Pinpoint the cell where the given text exists, returning its (x, y) midpoint coordinate. 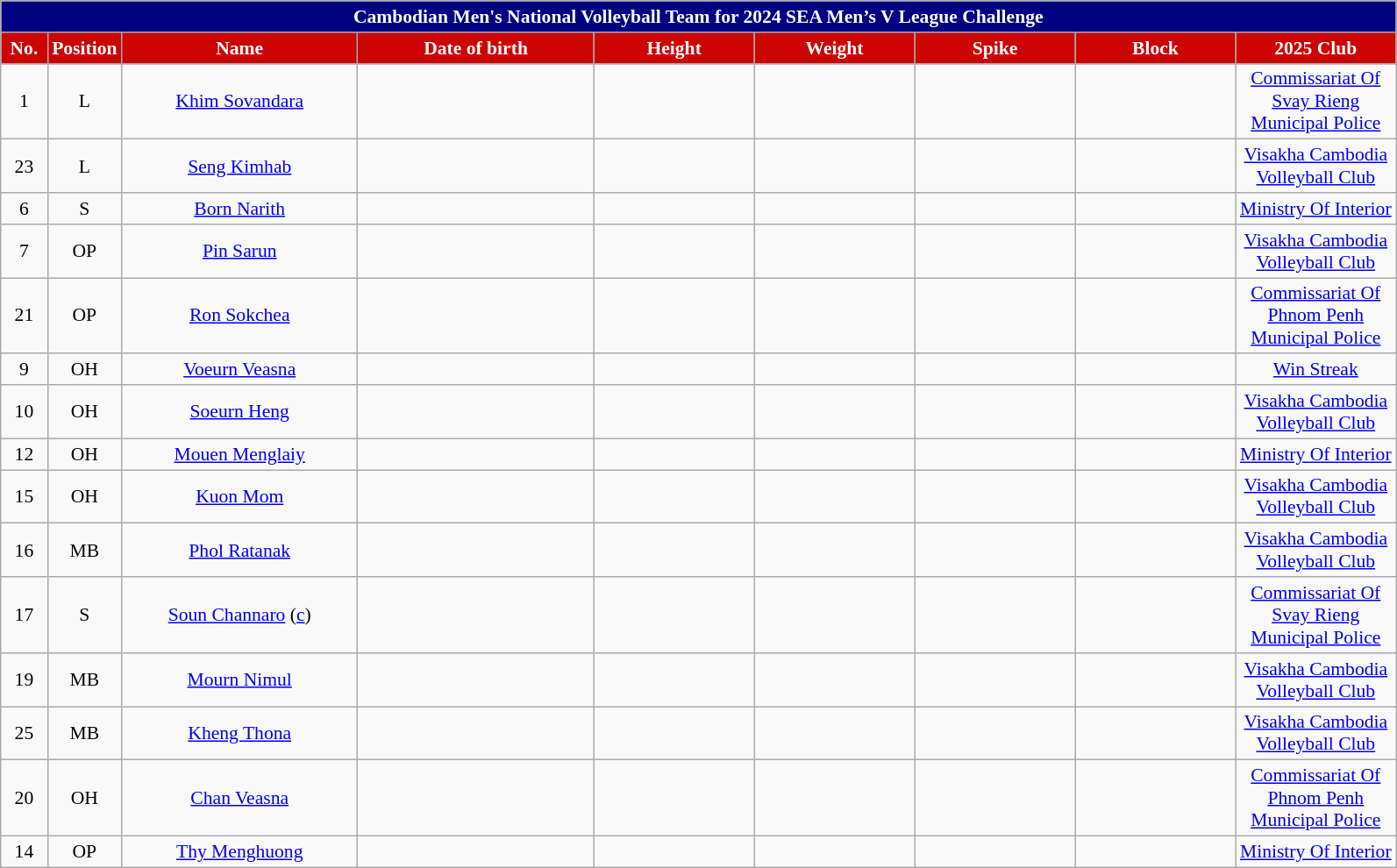
19 (25, 680)
No. (25, 48)
Born Narith (240, 209)
15 (25, 496)
Pin Sarun (240, 251)
Weight (835, 48)
Date of birth (475, 48)
12 (25, 454)
Cambodian Men's National Volleyball Team for 2024 SEA Men’s V League Challenge (698, 17)
16 (25, 551)
Mourn Nimul (240, 680)
21 (25, 316)
Soeurn Heng (240, 412)
Name (240, 48)
Voeurn Veasna (240, 370)
10 (25, 412)
Chan Veasna (240, 798)
25 (25, 733)
2025 Club (1315, 48)
Mouen Menglaiy (240, 454)
Kuon Mom (240, 496)
Ron Sokchea (240, 316)
Seng Kimhab (240, 167)
Soun Channaro (c) (240, 615)
14 (25, 852)
9 (25, 370)
Kheng Thona (240, 733)
20 (25, 798)
17 (25, 615)
23 (25, 167)
Win Streak (1315, 370)
1 (25, 102)
6 (25, 209)
7 (25, 251)
Phol Ratanak (240, 551)
Spike (994, 48)
Thy Menghuong (240, 852)
Height (674, 48)
Block (1156, 48)
Khim Sovandara (240, 102)
Position (84, 48)
